Output the [X, Y] coordinate of the center of the cell containing the given text.  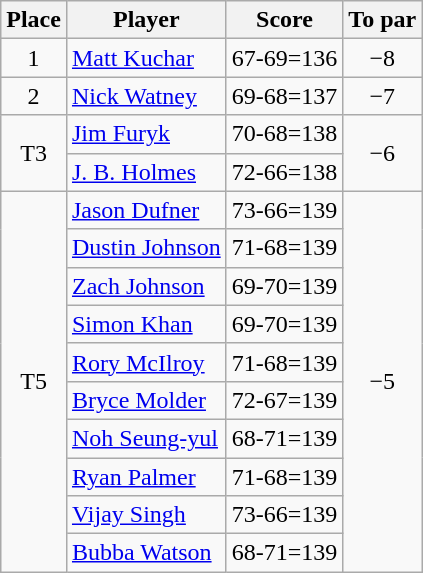
72-67=139 [284, 400]
72-66=138 [284, 172]
70-68=138 [284, 134]
67-69=136 [284, 58]
2 [34, 96]
−5 [382, 382]
Nick Watney [146, 96]
Rory McIlroy [146, 362]
Jim Furyk [146, 134]
−8 [382, 58]
1 [34, 58]
Place [34, 20]
J. B. Holmes [146, 172]
To par [382, 20]
Bryce Molder [146, 400]
Dustin Johnson [146, 248]
69-68=137 [284, 96]
Player [146, 20]
−7 [382, 96]
Ryan Palmer [146, 477]
Simon Khan [146, 324]
Bubba Watson [146, 553]
−6 [382, 153]
Vijay Singh [146, 515]
Matt Kuchar [146, 58]
Score [284, 20]
T3 [34, 153]
Jason Dufner [146, 210]
Noh Seung-yul [146, 438]
Zach Johnson [146, 286]
T5 [34, 382]
